Return the [x, y] coordinate for the center point of the cell that contains the specified text.  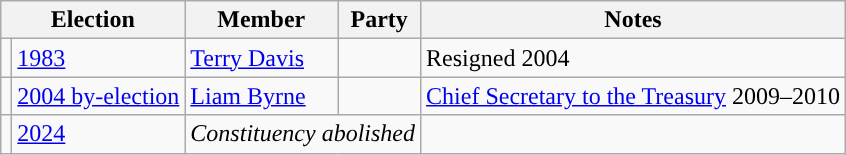
Chief Secretary to the Treasury 2009–2010 [634, 96]
1983 [98, 58]
2024 [98, 134]
Member [262, 20]
Terry Davis [262, 58]
Liam Byrne [262, 96]
Party [380, 20]
2004 by-election [98, 96]
Notes [634, 20]
Resigned 2004 [634, 58]
Constituency abolished [303, 134]
Election [93, 20]
